Output the (x, y) coordinate of the center of the cell containing the given text.  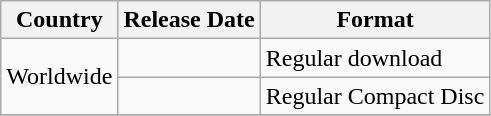
Format (375, 20)
Country (60, 20)
Regular download (375, 58)
Release Date (189, 20)
Regular Compact Disc (375, 96)
Worldwide (60, 77)
